Output the [X, Y] coordinate of the center of the cell containing the given text.  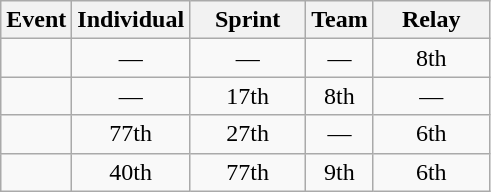
40th [131, 172]
Sprint [248, 20]
27th [248, 134]
Individual [131, 20]
Team [340, 20]
9th [340, 172]
Event [36, 20]
Relay [431, 20]
17th [248, 96]
